Provide the [x, y] coordinate of the cell's center where the given text is located.  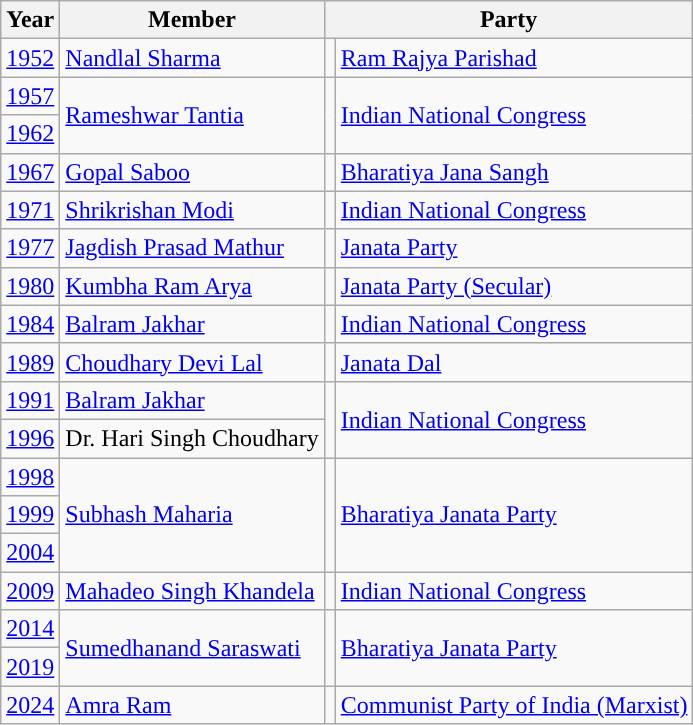
Mahadeo Singh Khandela [192, 591]
Gopal Saboo [192, 172]
1999 [30, 515]
1957 [30, 96]
Janata Party (Secular) [514, 286]
Member [192, 20]
1996 [30, 438]
Amra Ram [192, 705]
Party [508, 20]
1971 [30, 210]
Kumbha Ram Arya [192, 286]
2004 [30, 553]
1998 [30, 477]
Rameshwar Tantia [192, 115]
1991 [30, 400]
Ram Rajya Parishad [514, 58]
1962 [30, 134]
2009 [30, 591]
Dr. Hari Singh Choudhary [192, 438]
Communist Party of India (Marxist) [514, 705]
Janata Party [514, 248]
Shrikrishan Modi [192, 210]
Choudhary Devi Lal [192, 362]
Jagdish Prasad Mathur [192, 248]
Janata Dal [514, 362]
2014 [30, 629]
1967 [30, 172]
Nandlal Sharma [192, 58]
Sumedhanand Saraswati [192, 648]
2024 [30, 705]
Subhash Maharia [192, 515]
Bharatiya Jana Sangh [514, 172]
Year [30, 20]
2019 [30, 667]
1977 [30, 248]
1984 [30, 324]
1989 [30, 362]
1952 [30, 58]
1980 [30, 286]
